Extract the (x, y) coordinate from the center of the cell holding the provided text.  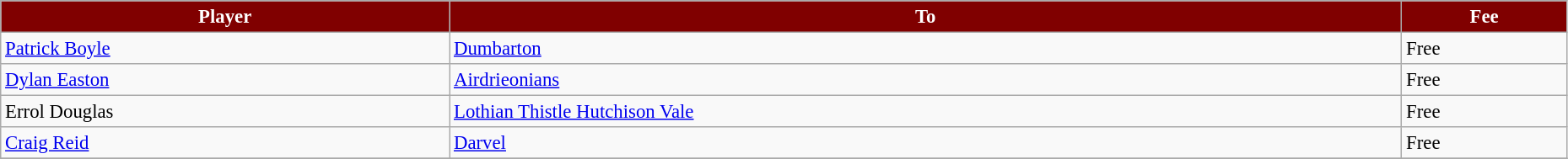
Craig Reid (225, 143)
Patrick Boyle (225, 49)
Dylan Easton (225, 80)
Darvel (926, 143)
Player (225, 17)
Airdrieonians (926, 80)
Lothian Thistle Hutchison Vale (926, 112)
Errol Douglas (225, 112)
Fee (1484, 17)
Dumbarton (926, 49)
To (926, 17)
